Return the [x, y] coordinate for the center point of the cell that contains the specified text.  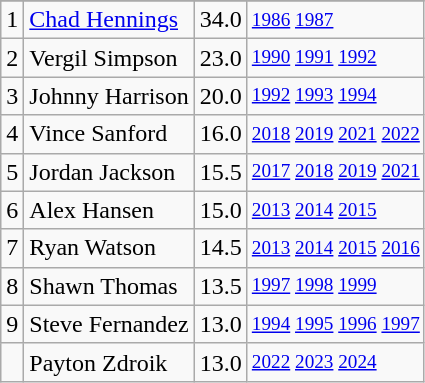
Alex Hansen [109, 210]
Steve Fernandez [109, 324]
1986 1987 [336, 20]
Ryan Watson [109, 248]
2018 2019 2021 2022 [336, 134]
Vergil Simpson [109, 58]
4 [12, 134]
14.5 [220, 248]
2022 2023 2024 [336, 362]
15.5 [220, 172]
13.5 [220, 286]
20.0 [220, 96]
Chad Hennings [109, 20]
Vince Sanford [109, 134]
15.0 [220, 210]
1994 1995 1996 1997 [336, 324]
5 [12, 172]
1 [12, 20]
16.0 [220, 134]
1990 1991 1992 [336, 58]
6 [12, 210]
Shawn Thomas [109, 286]
3 [12, 96]
2013 2014 2015 2016 [336, 248]
8 [12, 286]
2013 2014 2015 [336, 210]
7 [12, 248]
2 [12, 58]
1992 1993 1994 [336, 96]
9 [12, 324]
1997 1998 1999 [336, 286]
Jordan Jackson [109, 172]
34.0 [220, 20]
Johnny Harrison [109, 96]
Payton Zdroik [109, 362]
2017 2018 2019 2021 [336, 172]
23.0 [220, 58]
